Find where the given text appears and provide that cell's center as [x, y] coordinate. 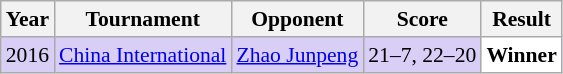
Score [422, 19]
Opponent [297, 19]
21–7, 22–20 [422, 55]
2016 [28, 55]
China International [142, 55]
Tournament [142, 19]
Result [522, 19]
Year [28, 19]
Zhao Junpeng [297, 55]
Winner [522, 55]
